Return the (x, y) coordinate for the center point of the cell that contains the specified text.  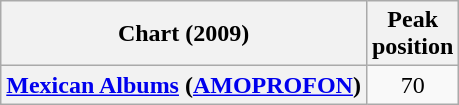
Chart (2009) (184, 34)
Peakposition (412, 34)
70 (412, 85)
Mexican Albums (AMOPROFON) (184, 85)
